Detect which cell encompasses the target text, then output its (X, Y) center coordinate. 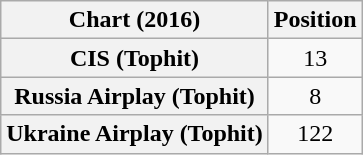
Russia Airplay (Tophit) (135, 96)
Ukraine Airplay (Tophit) (135, 134)
Position (315, 20)
Chart (2016) (135, 20)
122 (315, 134)
CIS (Tophit) (135, 58)
8 (315, 96)
13 (315, 58)
